Pinpoint the cell where the given text exists, returning its (X, Y) midpoint coordinate. 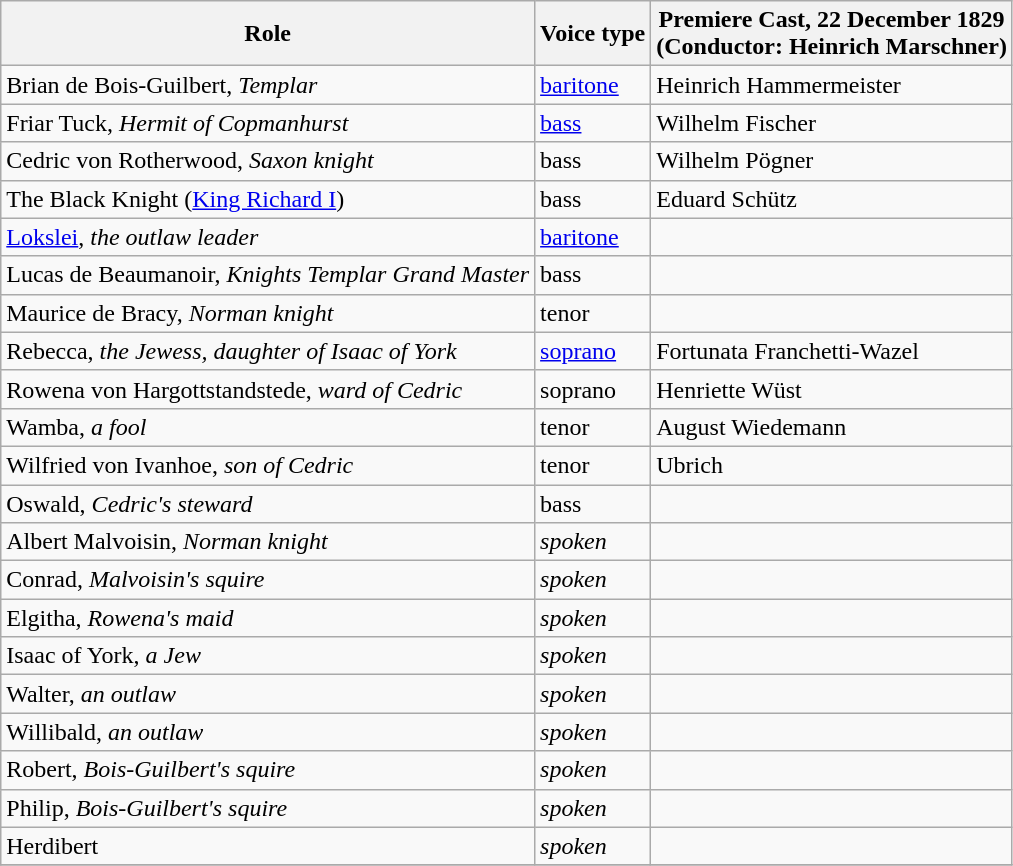
Maurice de Bracy, Norman knight (268, 313)
Lucas de Beaumanoir, Knights Templar Grand Master (268, 275)
Walter, an outlaw (268, 694)
Voice type (593, 34)
Role (268, 34)
Ubrich (832, 465)
Brian de Bois-Guilbert, Templar (268, 85)
Willibald, an outlaw (268, 732)
The Black Knight (King Richard I) (268, 199)
August Wiedemann (832, 427)
Isaac of York, a Jew (268, 656)
Elgitha, Rowena's maid (268, 618)
Wilhelm Fischer (832, 123)
Fortunata Franchetti-Wazel (832, 351)
Rowena von Hargottstandstede, ward of Cedric (268, 389)
Wamba, a fool (268, 427)
Eduard Schütz (832, 199)
Oswald, Cedric's steward (268, 503)
Rebecca, the Jewess, daughter of Isaac of York (268, 351)
Wilhelm Pögner (832, 161)
Philip, Bois-Guilbert's squire (268, 808)
Cedric von Rotherwood, Saxon knight (268, 161)
Albert Malvoisin, Norman knight (268, 542)
Friar Tuck, Hermit of Copmanhurst (268, 123)
Lokslei, the outlaw leader (268, 237)
Wilfried von Ivanhoe, son of Cedric (268, 465)
Henriette Wüst (832, 389)
Heinrich Hammermeister (832, 85)
Conrad, Malvoisin's squire (268, 580)
Robert, Bois-Guilbert's squire (268, 770)
Herdibert (268, 846)
Premiere Cast, 22 December 1829(Conductor: Heinrich Marschner) (832, 34)
